Capture the cell that displays the provided text and extract its (X, Y) central coordinate. 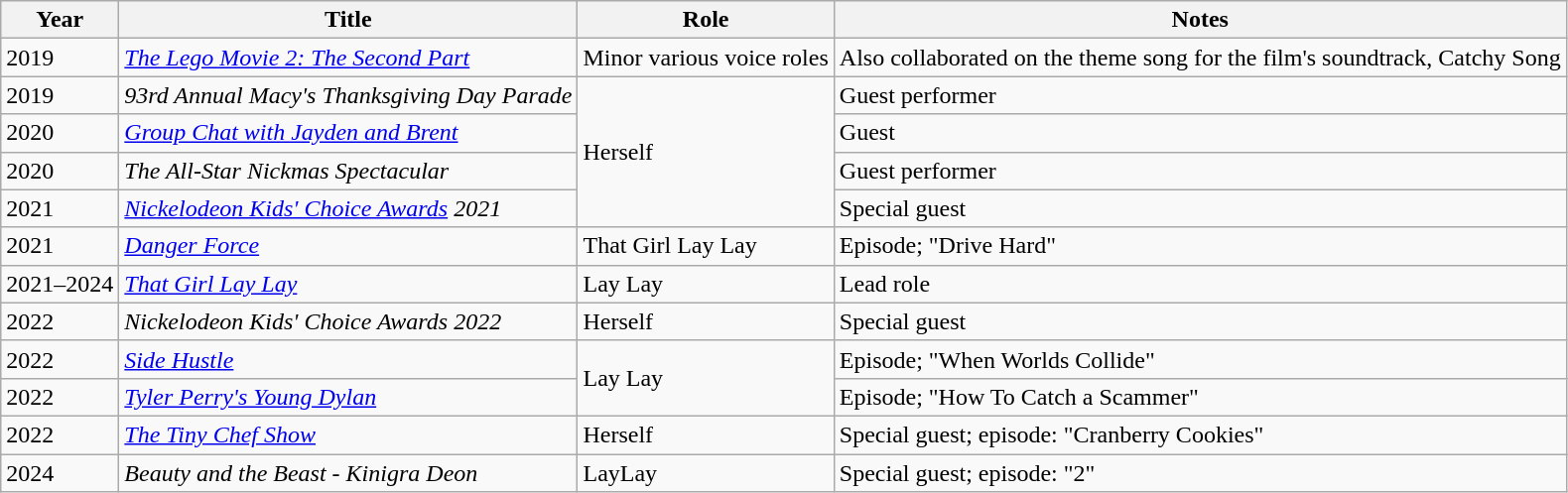
Notes (1200, 20)
Episode; "How To Catch a Scammer" (1200, 397)
Tyler Perry's Young Dylan (348, 397)
Nickelodeon Kids' Choice Awards 2021 (348, 208)
Special guest; episode: "2" (1200, 473)
Group Chat with Jayden and Brent (348, 133)
Minor various voice roles (706, 58)
Guest (1200, 133)
The Tiny Chef Show (348, 434)
Also collaborated on the theme song for the film's soundtrack, Catchy Song (1200, 58)
Year (60, 20)
Episode; "Drive Hard" (1200, 246)
The Lego Movie 2: The Second Part (348, 58)
The All-Star Nickmas Spectacular (348, 171)
Lead role (1200, 284)
Role (706, 20)
Episode; "When Worlds Collide" (1200, 359)
2021–2024 (60, 284)
2024 (60, 473)
93rd Annual Macy's Thanksgiving Day Parade (348, 95)
Title (348, 20)
Danger Force (348, 246)
Beauty and the Beast - Kinigra Deon (348, 473)
Special guest; episode: "Cranberry Cookies" (1200, 434)
LayLay (706, 473)
Nickelodeon Kids' Choice Awards 2022 (348, 321)
Side Hustle (348, 359)
